Scan for the cell matching the given text and deliver its [x, y] coordinate at center. 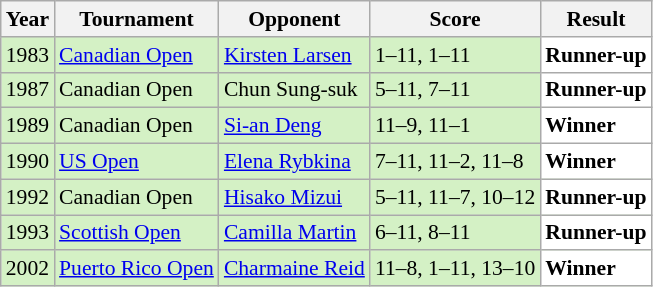
5–11, 11–7, 10–12 [455, 197]
Charmaine Reid [294, 269]
1989 [28, 126]
2002 [28, 269]
11–9, 11–1 [455, 126]
Chun Sung-suk [294, 90]
Camilla Martin [294, 233]
US Open [136, 162]
5–11, 7–11 [455, 90]
1987 [28, 90]
Scottish Open [136, 233]
11–8, 1–11, 13–10 [455, 269]
1990 [28, 162]
Si-an Deng [294, 126]
Hisako Mizui [294, 197]
7–11, 11–2, 11–8 [455, 162]
Result [596, 19]
1–11, 1–11 [455, 55]
Tournament [136, 19]
1993 [28, 233]
6–11, 8–11 [455, 233]
Elena Rybkina [294, 162]
Puerto Rico Open [136, 269]
Score [455, 19]
1983 [28, 55]
Year [28, 19]
1992 [28, 197]
Opponent [294, 19]
Kirsten Larsen [294, 55]
